Extract the [x, y] coordinate from the center of the cell holding the provided text.  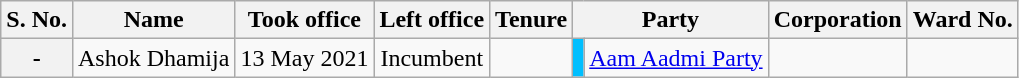
S. No. [37, 20]
Tenure [532, 20]
Left office [432, 20]
Party [670, 20]
- [37, 58]
Incumbent [432, 58]
13 May 2021 [304, 58]
Corporation [838, 20]
Name [153, 20]
Ashok Dhamija [153, 58]
Ward No. [962, 20]
Took office [304, 20]
Aam Aadmi Party [676, 58]
